For the text-containing cell, return its midpoint in (x, y) coordinate format. 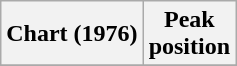
Chart (1976) (72, 34)
Peakposition (189, 34)
